Detect which cell encompasses the target text, then output its (X, Y) center coordinate. 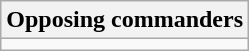
Opposing commanders (125, 20)
